Determine the (X, Y) coordinate at the center of the cell enclosing the given text.  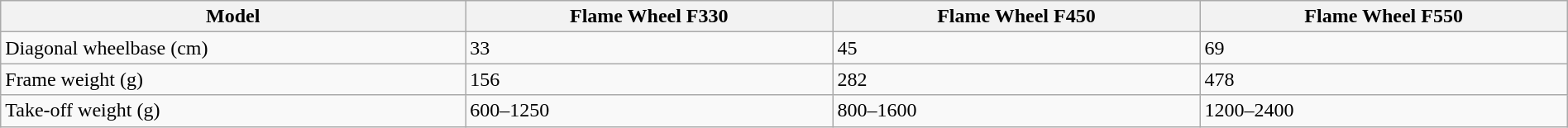
Flame Wheel F330 (649, 17)
Flame Wheel F450 (1016, 17)
69 (1384, 48)
33 (649, 48)
800–1600 (1016, 111)
Flame Wheel F550 (1384, 17)
Model (233, 17)
478 (1384, 79)
Diagonal wheelbase (cm) (233, 48)
Take-off weight (g) (233, 111)
1200–2400 (1384, 111)
156 (649, 79)
600–1250 (649, 111)
Frame weight (g) (233, 79)
282 (1016, 79)
45 (1016, 48)
